Find where the given text appears and provide that cell's center as [x, y] coordinate. 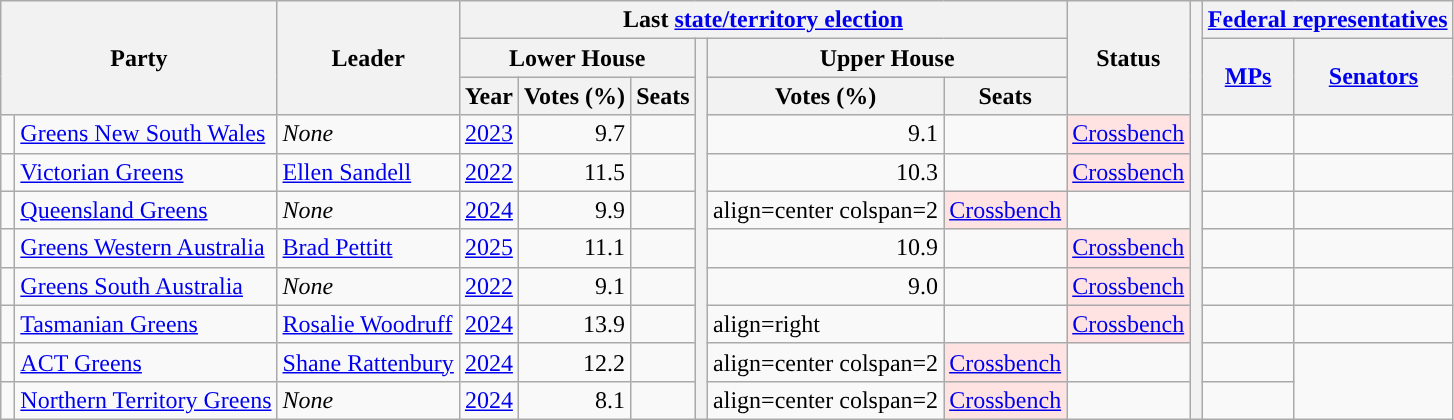
Ellen Sandell [368, 172]
Rosalie Woodruff [368, 324]
13.9 [574, 324]
Senators [1374, 77]
Greens New South Wales [146, 134]
align=right [826, 324]
Shane Rattenbury [368, 362]
Greens Western Australia [146, 248]
MPs [1248, 77]
8.1 [574, 400]
2023 [488, 134]
Brad Pettitt [368, 248]
9.7 [574, 134]
Northern Territory Greens [146, 400]
Federal representatives [1328, 20]
Last state/territory election [762, 20]
11.5 [574, 172]
Greens South Australia [146, 286]
Party [139, 58]
Victorian Greens [146, 172]
10.9 [826, 248]
ACT Greens [146, 362]
Queensland Greens [146, 210]
Leader [368, 58]
9.0 [826, 286]
10.3 [826, 172]
Status [1128, 58]
Year [488, 96]
Tasmanian Greens [146, 324]
12.2 [574, 362]
Lower House [577, 58]
11.1 [574, 248]
9.9 [574, 210]
2025 [488, 248]
Upper House [888, 58]
